Pinpoint the cell where the given text exists, returning its (X, Y) midpoint coordinate. 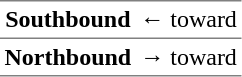
← toward (189, 20)
Northbound (68, 57)
Southbound (68, 20)
→ toward (189, 57)
